Extract the [x, y] coordinate from the center of the cell holding the provided text.  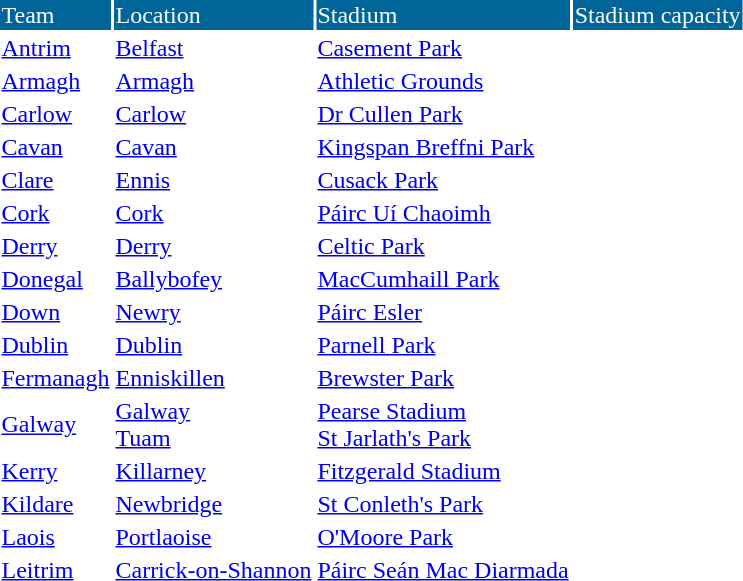
Brewster Park [443, 378]
Newbridge [214, 504]
Celtic Park [443, 246]
Donegal [56, 279]
Kerry [56, 471]
Portlaoise [214, 537]
Laois [56, 537]
Pearse StadiumSt Jarlath's Park [443, 424]
Athletic Grounds [443, 81]
Antrim [56, 48]
Fermanagh [56, 378]
Belfast [214, 48]
Fitzgerald Stadium [443, 471]
Clare [56, 180]
Killarney [214, 471]
Newry [214, 312]
Stadium capacity [658, 15]
Kingspan Breffni Park [443, 147]
Casement Park [443, 48]
Enniskillen [214, 378]
Location [214, 15]
Parnell Park [443, 345]
Ballybofey [214, 279]
Dr Cullen Park [443, 114]
Team [56, 15]
Galway [56, 424]
Ennis [214, 180]
Páirc Uí Chaoimh [443, 213]
Kildare [56, 504]
O'Moore Park [443, 537]
Cusack Park [443, 180]
Down [56, 312]
MacCumhaill Park [443, 279]
St Conleth's Park [443, 504]
Páirc Esler [443, 312]
GalwayTuam [214, 424]
Stadium [443, 15]
